Find where the given text appears and provide that cell's center as (x, y) coordinate. 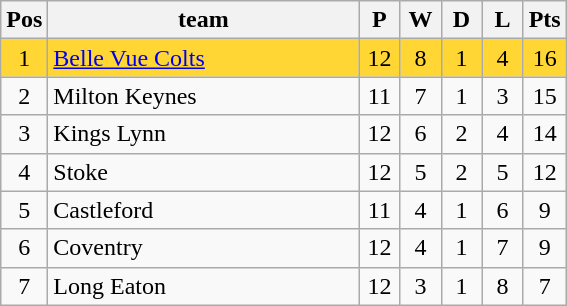
Pos (24, 20)
Belle Vue Colts (204, 58)
Castleford (204, 210)
14 (544, 134)
Coventry (204, 248)
Kings Lynn (204, 134)
L (502, 20)
Long Eaton (204, 286)
P (380, 20)
15 (544, 96)
Milton Keynes (204, 96)
Pts (544, 20)
Stoke (204, 172)
16 (544, 58)
D (462, 20)
W (420, 20)
team (204, 20)
